Provide the (X, Y) coordinate of the cell's center where the given text is located.  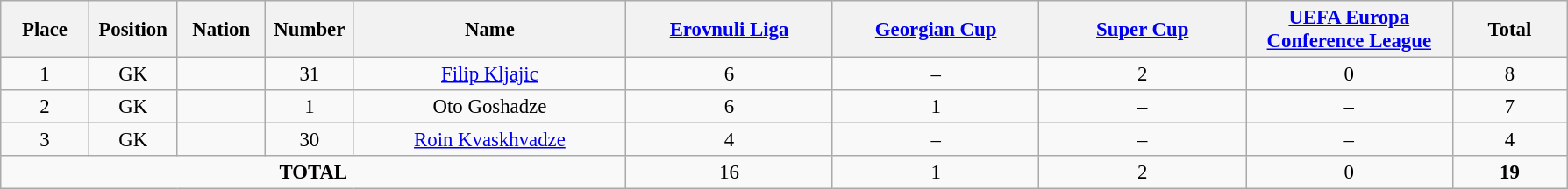
Filip Kljajic (489, 74)
Number (310, 30)
Name (489, 30)
Georgian Cup (936, 30)
Roin Kvaskhvadze (489, 140)
Nation (221, 30)
7 (1510, 107)
Oto Goshadze (489, 107)
3 (46, 140)
16 (730, 172)
8 (1510, 74)
30 (310, 140)
31 (310, 74)
Super Cup (1143, 30)
19 (1510, 172)
Place (46, 30)
Position (133, 30)
TOTAL (314, 172)
Total (1510, 30)
UEFA Europa Conference League (1349, 30)
Erovnuli Liga (730, 30)
